Identify which cell holds the provided text, then report its (X, Y) central coordinate. 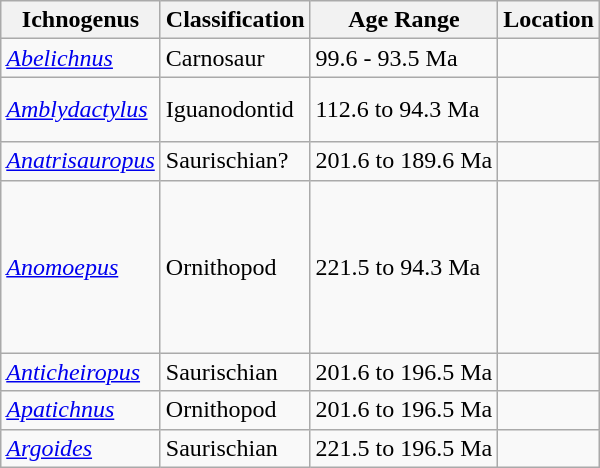
Carnosaur (235, 58)
Amblydactylus (81, 110)
Argoides (81, 448)
99.6 - 93.5 Ma (404, 58)
Age Range (404, 20)
221.5 to 94.3 Ma (404, 266)
Classification (235, 20)
Abelichnus (81, 58)
Ichnogenus (81, 20)
Iguanodontid (235, 110)
201.6 to 189.6 Ma (404, 161)
221.5 to 196.5 Ma (404, 448)
Anatrisauropus (81, 161)
112.6 to 94.3 Ma (404, 110)
Location (549, 20)
Saurischian? (235, 161)
Anomoepus (81, 266)
Anticheiropus (81, 372)
Apatichnus (81, 410)
